Identify which cell holds the provided text, then report its (x, y) central coordinate. 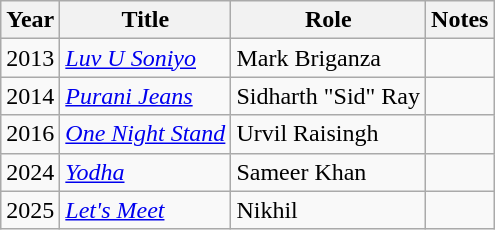
Notes (460, 20)
Sameer Khan (328, 172)
2025 (30, 210)
Urvil Raisingh (328, 134)
Sidharth "Sid" Ray (328, 96)
2016 (30, 134)
Title (146, 20)
One Night Stand (146, 134)
Role (328, 20)
Year (30, 20)
2024 (30, 172)
Purani Jeans (146, 96)
2013 (30, 58)
Luv U Soniyo (146, 58)
Mark Briganza (328, 58)
2014 (30, 96)
Let's Meet (146, 210)
Yodha (146, 172)
Nikhil (328, 210)
